Provide the (X, Y) coordinate of the cell's center where the given text is located.  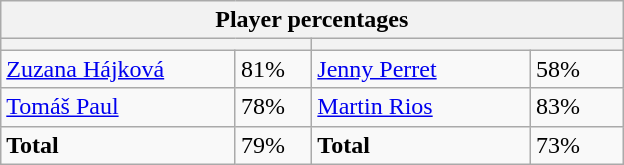
81% (273, 69)
78% (273, 107)
58% (577, 69)
83% (577, 107)
Player percentages (312, 20)
73% (577, 145)
Jenny Perret (422, 69)
Martin Rios (422, 107)
Zuzana Hájková (118, 69)
Tomáš Paul (118, 107)
79% (273, 145)
